From the cell containing the given text, extract its center point as [x, y] coordinate. 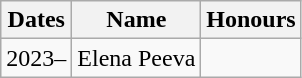
Dates [36, 20]
Elena Peeva [136, 58]
2023– [36, 58]
Honours [251, 20]
Name [136, 20]
